Determine the (x, y) coordinate at the center of the cell enclosing the given text.  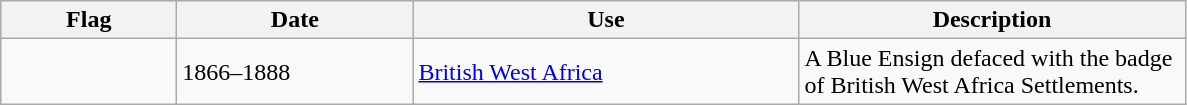
Flag (89, 20)
A Blue Ensign defaced with the badge of British West Africa Settlements. (992, 72)
Use (606, 20)
Date (295, 20)
1866–1888 (295, 72)
British West Africa (606, 72)
Description (992, 20)
